Locate the cell with the specified text and output its [x, y] center coordinate. 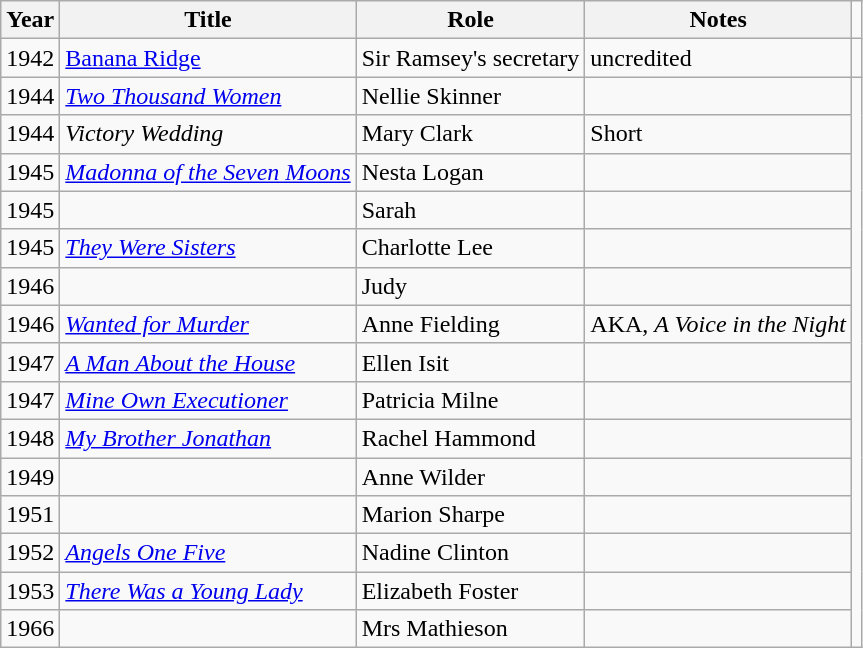
There Was a Young Lady [208, 591]
Two Thousand Women [208, 96]
Mine Own Executioner [208, 400]
Elizabeth Foster [470, 591]
My Brother Jonathan [208, 438]
Notes [718, 20]
Judy [470, 286]
Patricia Milne [470, 400]
Year [30, 20]
Angels One Five [208, 553]
Nadine Clinton [470, 553]
Wanted for Murder [208, 324]
Banana Ridge [208, 58]
Mrs Mathieson [470, 629]
Nesta Logan [470, 172]
uncredited [718, 58]
1952 [30, 553]
Ellen Isit [470, 362]
1948 [30, 438]
Marion Sharpe [470, 515]
Title [208, 20]
1942 [30, 58]
Anne Wilder [470, 477]
Charlotte Lee [470, 248]
Sir Ramsey's secretary [470, 58]
1953 [30, 591]
Sarah [470, 210]
A Man About the House [208, 362]
Mary Clark [470, 134]
Role [470, 20]
Nellie Skinner [470, 96]
Madonna of the Seven Moons [208, 172]
AKA, A Voice in the Night [718, 324]
Victory Wedding [208, 134]
Short [718, 134]
They Were Sisters [208, 248]
1966 [30, 629]
Rachel Hammond [470, 438]
1951 [30, 515]
Anne Fielding [470, 324]
1949 [30, 477]
